Identify which cell holds the provided text, then report its (X, Y) central coordinate. 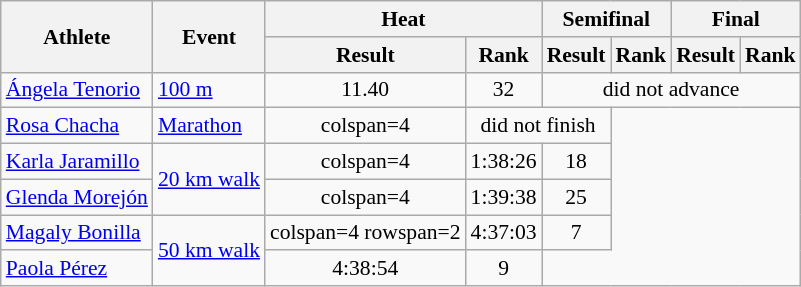
Magaly Bonilla (77, 233)
20 km walk (209, 180)
Marathon (209, 126)
Heat (404, 19)
Rosa Chacha (77, 126)
Athlete (77, 36)
did not advance (672, 90)
18 (576, 162)
7 (576, 233)
9 (504, 269)
Glenda Morejón (77, 197)
11.40 (366, 90)
1:39:38 (504, 197)
1:38:26 (504, 162)
25 (576, 197)
100 m (209, 90)
Paola Pérez (77, 269)
colspan=4 rowspan=2 (366, 233)
4:37:03 (504, 233)
Ángela Tenorio (77, 90)
Semifinal (606, 19)
did not finish (538, 126)
4:38:54 (366, 269)
32 (504, 90)
Final (736, 19)
Event (209, 36)
50 km walk (209, 250)
Karla Jaramillo (77, 162)
